Extract the (x, y) coordinate from the center of the cell holding the provided text.  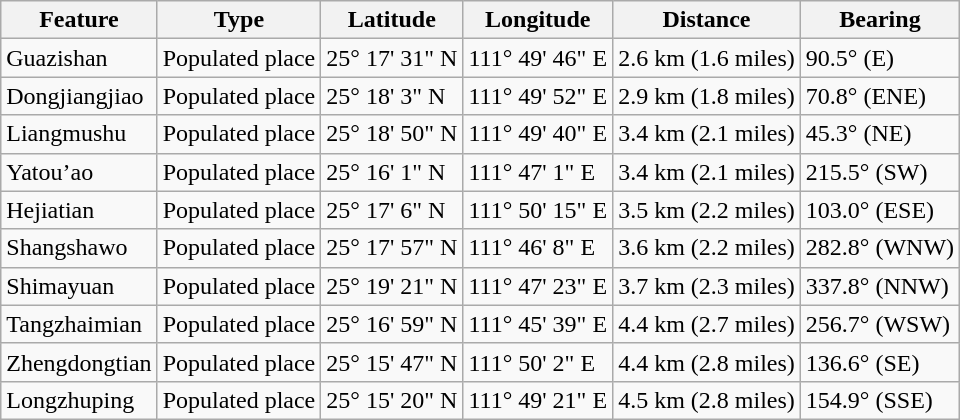
111° 49' 52" E (538, 96)
136.6° (SE) (880, 362)
4.5 km (2.8 miles) (707, 400)
337.8° (NNW) (880, 286)
Zhengdongtian (79, 362)
Yatou’ao (79, 172)
111° 49' 46" E (538, 58)
25° 15' 20" N (392, 400)
4.4 km (2.7 miles) (707, 324)
154.9° (SSE) (880, 400)
Tangzhaimian (79, 324)
Longzhuping (79, 400)
111° 49' 21" E (538, 400)
Shangshawo (79, 248)
Bearing (880, 20)
Latitude (392, 20)
25° 18' 3" N (392, 96)
Longitude (538, 20)
111° 49' 40" E (538, 134)
103.0° (ESE) (880, 210)
25° 16' 1" N (392, 172)
111° 47' 1" E (538, 172)
256.7° (WSW) (880, 324)
25° 17' 57" N (392, 248)
3.6 km (2.2 miles) (707, 248)
111° 46' 8" E (538, 248)
4.4 km (2.8 miles) (707, 362)
25° 18' 50" N (392, 134)
111° 47' 23" E (538, 286)
111° 50' 15" E (538, 210)
25° 19' 21" N (392, 286)
Shimayuan (79, 286)
111° 50' 2" E (538, 362)
282.8° (WNW) (880, 248)
25° 16' 59" N (392, 324)
Dongjiangjiao (79, 96)
70.8° (ENE) (880, 96)
Feature (79, 20)
2.9 km (1.8 miles) (707, 96)
2.6 km (1.6 miles) (707, 58)
45.3° (NE) (880, 134)
25° 17' 31" N (392, 58)
Type (239, 20)
90.5° (E) (880, 58)
Liangmushu (79, 134)
Distance (707, 20)
25° 15' 47" N (392, 362)
3.7 km (2.3 miles) (707, 286)
Guazishan (79, 58)
25° 17' 6" N (392, 210)
215.5° (SW) (880, 172)
3.5 km (2.2 miles) (707, 210)
Hejiatian (79, 210)
111° 45' 39" E (538, 324)
